Detect which cell encompasses the target text, then output its [X, Y] center coordinate. 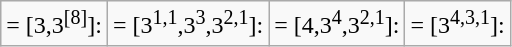
= [3,3[8]]: [54, 24]
= [34,3,1]: [458, 24]
= [4,34,32,1]: [337, 24]
= [31,1,33,32,1]: [188, 24]
